Output the [X, Y] coordinate of the center of the cell containing the given text.  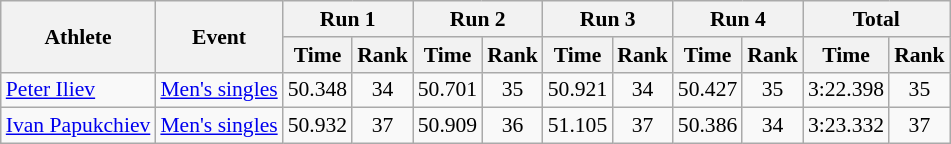
Event [218, 36]
50.348 [318, 90]
50.921 [578, 90]
36 [512, 126]
Total [876, 19]
Run 3 [608, 19]
50.701 [448, 90]
3:22.398 [846, 90]
Ivan Papukchiev [78, 126]
Peter Iliev [78, 90]
50.427 [708, 90]
50.386 [708, 126]
Athlete [78, 36]
Run 4 [738, 19]
Run 2 [478, 19]
50.932 [318, 126]
3:23.332 [846, 126]
51.105 [578, 126]
Run 1 [348, 19]
50.909 [448, 126]
